Identify which cell holds the provided text, then report its (X, Y) central coordinate. 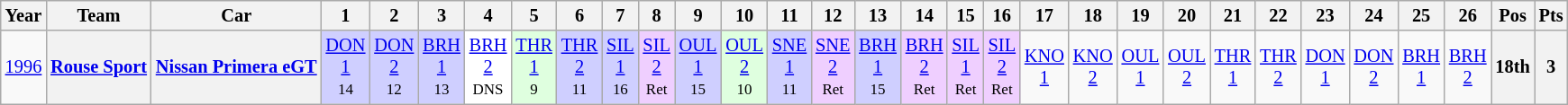
4 (488, 15)
DON2 (1373, 67)
DON114 (346, 67)
THR2 (1278, 67)
8 (656, 15)
1996 (23, 67)
1 (346, 15)
DON212 (394, 67)
Nissan Primera eGT (236, 67)
KNO2 (1093, 67)
13 (878, 15)
Year (23, 15)
21 (1233, 15)
2 (394, 15)
THR19 (533, 67)
Rouse Sport (99, 67)
OUL2 (1187, 67)
BRH113 (442, 67)
22 (1278, 15)
BRH2 (1468, 67)
BRH2Ret (925, 67)
SNE111 (789, 67)
OUL115 (698, 67)
BRH115 (878, 67)
KNO1 (1044, 67)
18th (1512, 67)
16 (1002, 15)
23 (1326, 15)
17 (1044, 15)
19 (1141, 15)
SIL1Ret (965, 67)
SIL116 (620, 67)
7 (620, 15)
SNE2Ret (833, 67)
26 (1468, 15)
Car (236, 15)
Team (99, 15)
14 (925, 15)
BRH2DNS (488, 67)
OUL210 (744, 67)
6 (579, 15)
11 (789, 15)
5 (533, 15)
Pts (1552, 15)
12 (833, 15)
OUL1 (1141, 67)
15 (965, 15)
DON1 (1326, 67)
THR1 (1233, 67)
20 (1187, 15)
24 (1373, 15)
9 (698, 15)
THR211 (579, 67)
Pos (1512, 15)
BRH1 (1421, 67)
25 (1421, 15)
18 (1093, 15)
10 (744, 15)
